Return the (x, y) coordinate for the center point of the cell that contains the specified text.  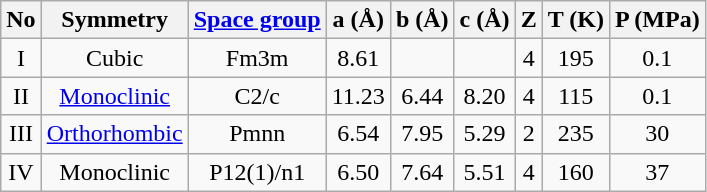
8.61 (358, 58)
8.20 (484, 96)
5.29 (484, 134)
I (21, 58)
Pmnn (257, 134)
a (Å) (358, 20)
T (K) (576, 20)
37 (657, 172)
IV (21, 172)
30 (657, 134)
b (Å) (422, 20)
5.51 (484, 172)
7.95 (422, 134)
Symmetry (114, 20)
160 (576, 172)
P (MPa) (657, 20)
115 (576, 96)
c (Å) (484, 20)
6.44 (422, 96)
7.64 (422, 172)
2 (528, 134)
6.50 (358, 172)
Orthorhombic (114, 134)
Cubic (114, 58)
III (21, 134)
No (21, 20)
6.54 (358, 134)
Fm3m (257, 58)
Z (528, 20)
195 (576, 58)
P12(1)/n1 (257, 172)
C2/c (257, 96)
Space group (257, 20)
235 (576, 134)
11.23 (358, 96)
II (21, 96)
